For the text-containing cell, return its midpoint in [x, y] coordinate format. 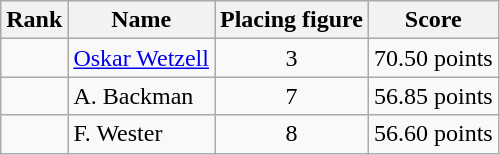
A. Backman [142, 96]
Placing figure [291, 20]
F. Wester [142, 134]
3 [291, 58]
Rank [34, 20]
56.85 points [433, 96]
70.50 points [433, 58]
Name [142, 20]
56.60 points [433, 134]
Score [433, 20]
8 [291, 134]
7 [291, 96]
Oskar Wetzell [142, 58]
